Find where the given text appears and provide that cell's center as (x, y) coordinate. 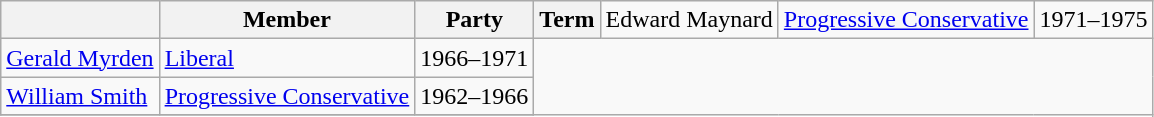
Party (474, 20)
Term (567, 20)
Gerald Myrden (80, 58)
1971–1975 (1094, 20)
Edward Maynard (689, 20)
William Smith (80, 96)
1966–1971 (474, 58)
1962–1966 (474, 96)
Liberal (287, 58)
Member (287, 20)
